Locate the cell with the specified text and output its (X, Y) center coordinate. 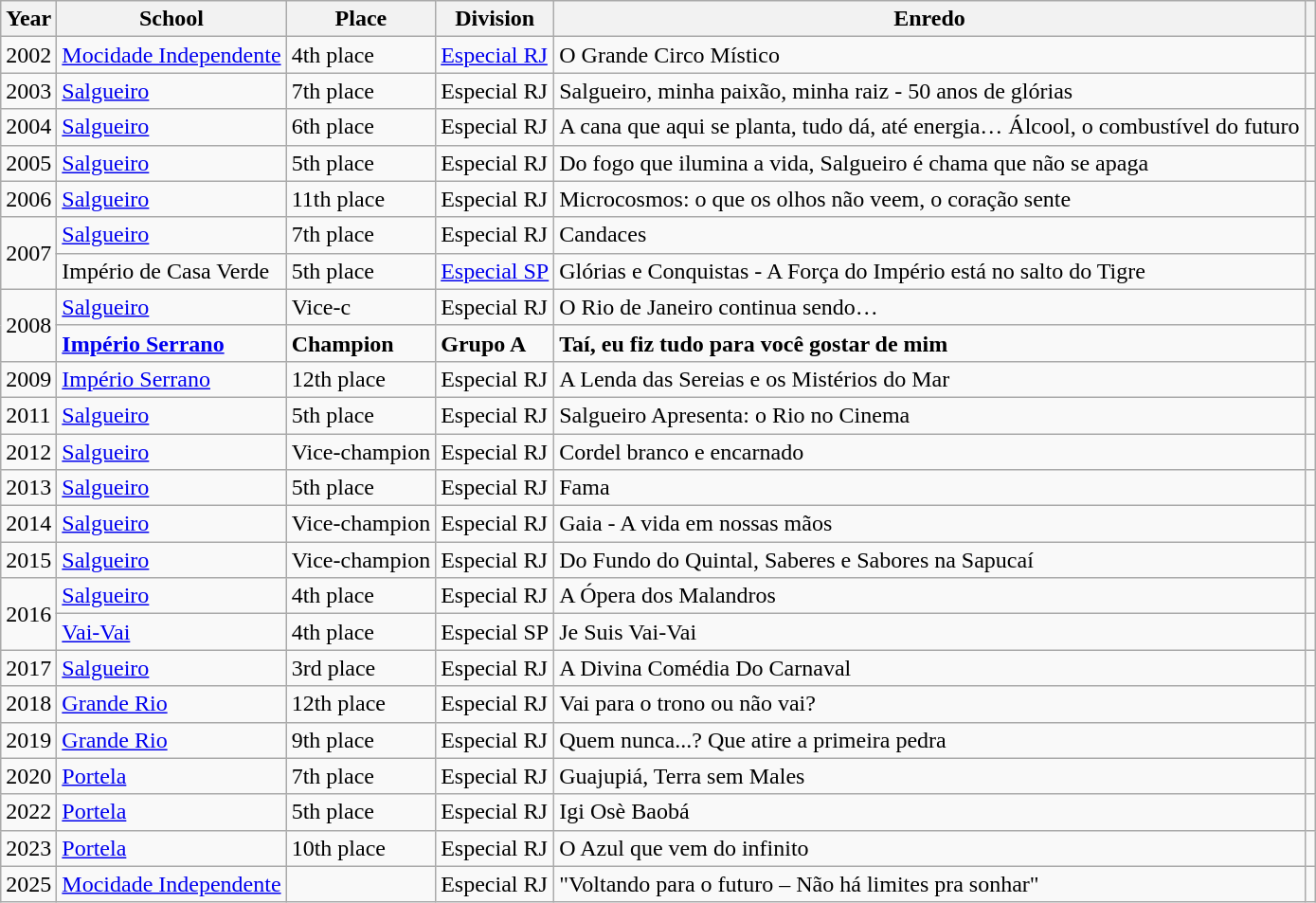
Vice-c (361, 307)
Vai-Vai (171, 632)
2008 (28, 325)
Year (28, 19)
Cordel branco e encarnado (929, 452)
11th place (361, 199)
Candaces (929, 235)
2005 (28, 163)
Champion (361, 343)
O Rio de Janeiro continua sendo… (929, 307)
2007 (28, 253)
Je Suis Vai-Vai (929, 632)
2019 (28, 740)
Glórias e Conquistas - A Força do Império está no salto do Tigre (929, 271)
9th place (361, 740)
Salgueiro, minha paixão, minha raiz - 50 anos de glórias (929, 91)
Microcosmos: o que os olhos não veem, o coração sente (929, 199)
Quem nunca...? Que atire a primeira pedra (929, 740)
2002 (28, 55)
2025 (28, 884)
A Ópera dos Malandros (929, 596)
2017 (28, 668)
2022 (28, 812)
Do fogo que ilumina a vida, Salgueiro é chama que não se apaga (929, 163)
2006 (28, 199)
School (171, 19)
Igi Osè Baobá (929, 812)
2016 (28, 614)
2020 (28, 776)
6th place (361, 127)
Division (495, 19)
10th place (361, 848)
Gaia - A vida em nossas mãos (929, 524)
Enredo (929, 19)
2023 (28, 848)
2018 (28, 704)
2014 (28, 524)
2009 (28, 379)
2011 (28, 415)
O Grande Circo Místico (929, 55)
3rd place (361, 668)
2012 (28, 452)
2003 (28, 91)
Grupo A (495, 343)
Império de Casa Verde (171, 271)
"Voltando para o futuro – Não há limites pra sonhar" (929, 884)
Taí, eu fiz tudo para você gostar de mim (929, 343)
Salgueiro Apresenta: o Rio no Cinema (929, 415)
Fama (929, 488)
A Divina Comédia Do Carnaval (929, 668)
O Azul que vem do infinito (929, 848)
2004 (28, 127)
Do Fundo do Quintal, Saberes e Sabores na Sapucaí (929, 560)
Vai para o trono ou não vai? (929, 704)
Guajupiá, Terra sem Males (929, 776)
2013 (28, 488)
Place (361, 19)
A Lenda das Sereias e os Mistérios do Mar (929, 379)
2015 (28, 560)
A cana que aqui se planta, tudo dá, até energia… Álcool, o combustível do futuro (929, 127)
